Return [X, Y] of the center of cell containing provided text 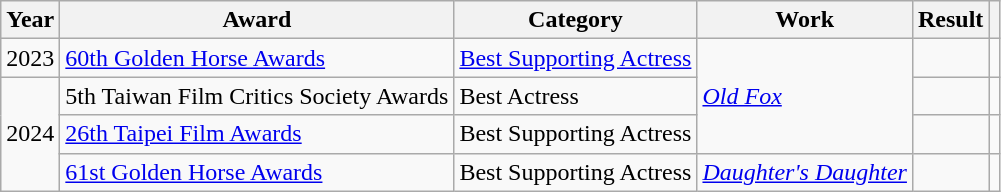
26th Taipei Film Awards [257, 134]
5th Taiwan Film Critics Society Awards [257, 96]
Result [950, 20]
Award [257, 20]
2023 [30, 58]
Year [30, 20]
2024 [30, 134]
Category [576, 20]
61st Golden Horse Awards [257, 172]
Old Fox [805, 96]
60th Golden Horse Awards [257, 58]
Daughter's Daughter [805, 172]
Best Actress [576, 96]
Work [805, 20]
